Detect which cell encompasses the target text, then output its [X, Y] center coordinate. 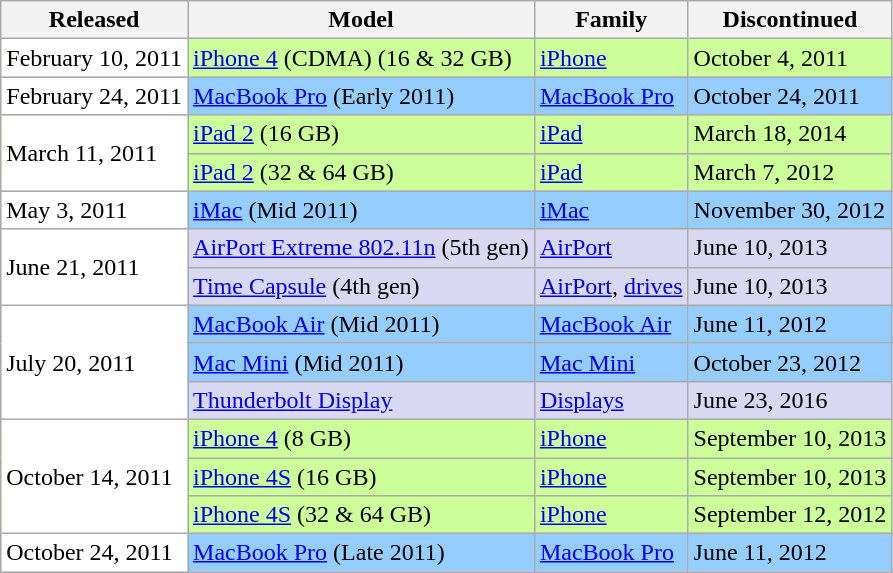
MacBook Air (Mid 2011) [362, 324]
iPad 2 (32 & 64 GB) [362, 172]
March 18, 2014 [790, 134]
iPhone 4 (CDMA) (16 & 32 GB) [362, 58]
March 11, 2011 [94, 153]
iPhone 4S (16 GB) [362, 477]
October 23, 2012 [790, 362]
iPhone 4S (32 & 64 GB) [362, 515]
Mac Mini [611, 362]
iMac (Mid 2011) [362, 210]
MacBook Pro (Late 2011) [362, 553]
February 24, 2011 [94, 96]
MacBook Pro (Early 2011) [362, 96]
iMac [611, 210]
May 3, 2011 [94, 210]
September 12, 2012 [790, 515]
Model [362, 20]
February 10, 2011 [94, 58]
Family [611, 20]
AirPort, drives [611, 286]
Mac Mini (Mid 2011) [362, 362]
Discontinued [790, 20]
July 20, 2011 [94, 362]
October 4, 2011 [790, 58]
Time Capsule (4th gen) [362, 286]
Thunderbolt Display [362, 400]
October 14, 2011 [94, 476]
iPhone 4 (8 GB) [362, 438]
November 30, 2012 [790, 210]
AirPort [611, 248]
June 23, 2016 [790, 400]
Released [94, 20]
MacBook Air [611, 324]
March 7, 2012 [790, 172]
iPad 2 (16 GB) [362, 134]
Displays [611, 400]
June 21, 2011 [94, 267]
AirPort Extreme 802.11n (5th gen) [362, 248]
